Capture the cell that displays the provided text and extract its [X, Y] central coordinate. 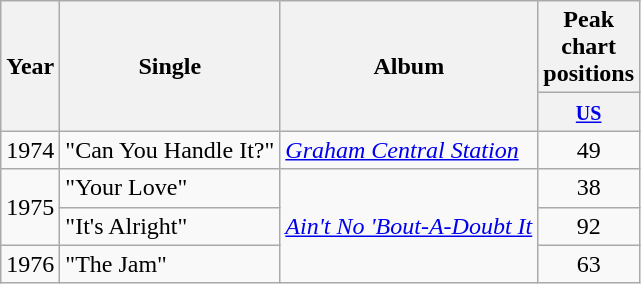
1975 [30, 207]
1976 [30, 264]
"Can You Handle It?" [170, 150]
1974 [30, 150]
Album [409, 66]
US [589, 112]
Graham Central Station [409, 150]
Peak chart positions [589, 47]
"It's Alright" [170, 226]
Year [30, 66]
63 [589, 264]
Ain't No 'Bout-A-Doubt It [409, 226]
92 [589, 226]
"Your Love" [170, 188]
49 [589, 150]
38 [589, 188]
Single [170, 66]
"The Jam" [170, 264]
